Pinpoint the cell where the given text exists, returning its [x, y] midpoint coordinate. 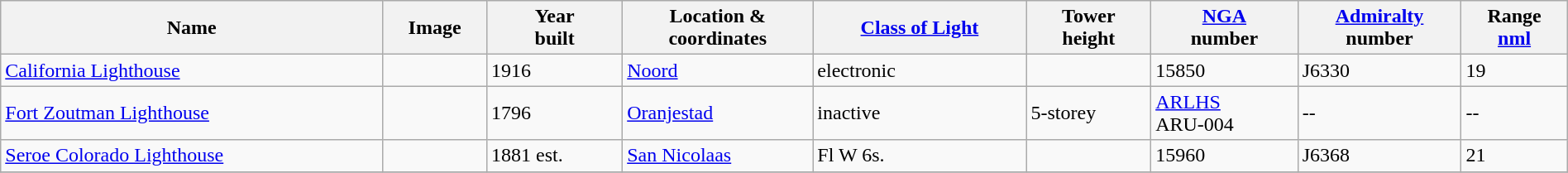
Seroe Colorado Lighthouse [192, 156]
21 [1514, 156]
Name [192, 28]
Oranjestad [718, 113]
J6330 [1379, 70]
Admiraltynumber [1379, 28]
Location & coordinates [718, 28]
Class of Light [920, 28]
Fl W 6s. [920, 156]
Towerheight [1088, 28]
Fort Zoutman Lighthouse [192, 113]
NGAnumber [1225, 28]
J6368 [1379, 156]
Rangenml [1514, 28]
ARLHSARU-004 [1225, 113]
15850 [1225, 70]
1796 [555, 113]
5-storey [1088, 113]
Yearbuilt [555, 28]
Noord [718, 70]
inactive [920, 113]
California Lighthouse [192, 70]
19 [1514, 70]
Image [435, 28]
1916 [555, 70]
1881 est. [555, 156]
15960 [1225, 156]
San Nicolaas [718, 156]
electronic [920, 70]
